Extract the [X, Y] coordinate from the center of the cell holding the provided text.  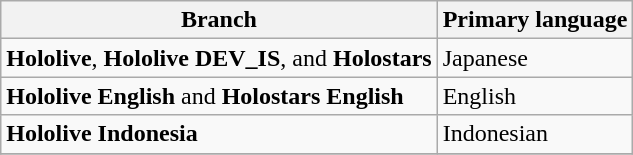
Hololive Indonesia [219, 134]
Hololive, Hololive DEV_IS, and Holostars [219, 58]
Hololive English and Holostars English [219, 96]
English [535, 96]
Indonesian [535, 134]
Primary language [535, 20]
Branch [219, 20]
Japanese [535, 58]
